Locate the cell with the specified text and output its (X, Y) center coordinate. 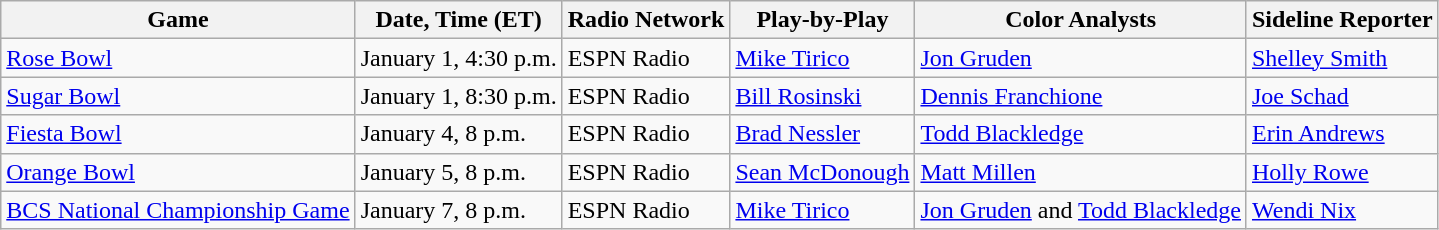
January 4, 8 p.m. (458, 134)
Wendi Nix (1342, 210)
January 1, 8:30 p.m. (458, 96)
Matt Millen (1081, 172)
Sugar Bowl (178, 96)
Sideline Reporter (1342, 20)
Orange Bowl (178, 172)
Jon Gruden and Todd Blackledge (1081, 210)
Play-by-Play (822, 20)
Holly Rowe (1342, 172)
Jon Gruden (1081, 58)
January 5, 8 p.m. (458, 172)
Date, Time (ET) (458, 20)
Sean McDonough (822, 172)
Game (178, 20)
Rose Bowl (178, 58)
BCS National Championship Game (178, 210)
Erin Andrews (1342, 134)
Dennis Franchione (1081, 96)
Fiesta Bowl (178, 134)
Joe Schad (1342, 96)
Color Analysts (1081, 20)
January 7, 8 p.m. (458, 210)
Brad Nessler (822, 134)
Todd Blackledge (1081, 134)
Shelley Smith (1342, 58)
Bill Rosinski (822, 96)
January 1, 4:30 p.m. (458, 58)
Radio Network (646, 20)
